Find where the given text appears and provide that cell's center as (X, Y) coordinate. 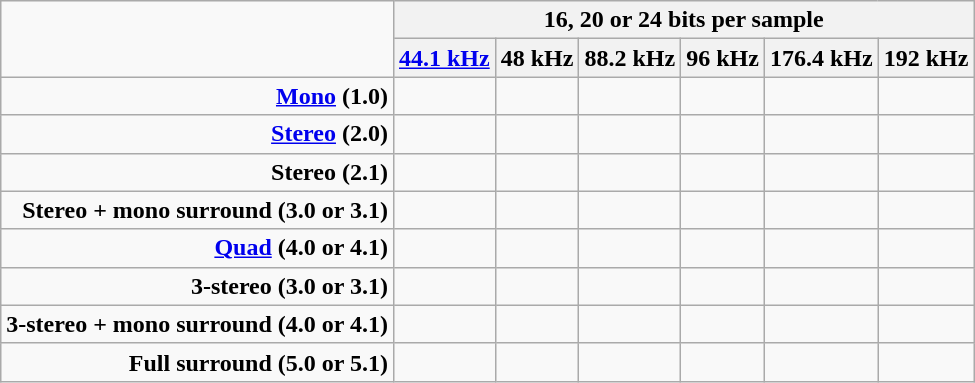
16, 20 or 24 bits per sample (683, 20)
176.4 kHz (821, 58)
3-stereo (3.0 or 3.1) (198, 286)
Quad (4.0 or 4.1) (198, 248)
Full surround (5.0 or 5.1) (198, 362)
Mono (1.0) (198, 96)
44.1 kHz (444, 58)
192 kHz (926, 58)
88.2 kHz (630, 58)
96 kHz (723, 58)
Stereo (2.0) (198, 134)
Stereo + mono surround (3.0 or 3.1) (198, 210)
3-stereo + mono surround (4.0 or 4.1) (198, 324)
Stereo (2.1) (198, 172)
48 kHz (537, 58)
